Scan for the cell matching the given text and deliver its (X, Y) coordinate at center. 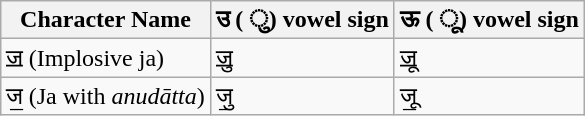
जु॒ (302, 96)
जू॒ (489, 96)
ज॒ (Ja with anudātta) (106, 96)
ॼ (Implosive ja) (106, 58)
Character Name (106, 20)
ॼु (302, 58)
उ ( ु) vowel sign (302, 20)
ॼू (489, 58)
ऊ ( ू) vowel sign (489, 20)
